Find where the given text appears and provide that cell's center as (X, Y) coordinate. 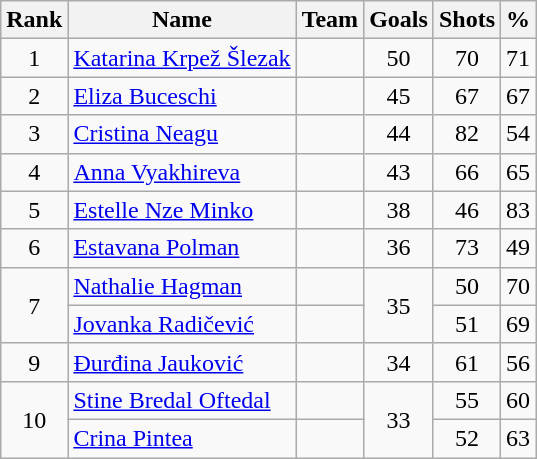
60 (518, 400)
Estavana Polman (182, 248)
65 (518, 172)
71 (518, 58)
45 (399, 96)
82 (466, 134)
6 (34, 248)
63 (518, 438)
3 (34, 134)
Estelle Nze Minko (182, 210)
Team (330, 20)
Name (182, 20)
10 (34, 419)
Crina Pintea (182, 438)
43 (399, 172)
Stine Bredal Oftedal (182, 400)
Đurđina Jauković (182, 362)
46 (466, 210)
54 (518, 134)
55 (466, 400)
56 (518, 362)
Jovanka Radičević (182, 324)
73 (466, 248)
2 (34, 96)
1 (34, 58)
49 (518, 248)
Cristina Neagu (182, 134)
Eliza Buceschi (182, 96)
Rank (34, 20)
Nathalie Hagman (182, 286)
61 (466, 362)
4 (34, 172)
35 (399, 305)
5 (34, 210)
Goals (399, 20)
66 (466, 172)
33 (399, 419)
% (518, 20)
52 (466, 438)
7 (34, 305)
Anna Vyakhireva (182, 172)
69 (518, 324)
44 (399, 134)
9 (34, 362)
34 (399, 362)
83 (518, 210)
Shots (466, 20)
36 (399, 248)
38 (399, 210)
51 (466, 324)
Katarina Krpež Šlezak (182, 58)
